For the text-containing cell, return its midpoint in [x, y] coordinate format. 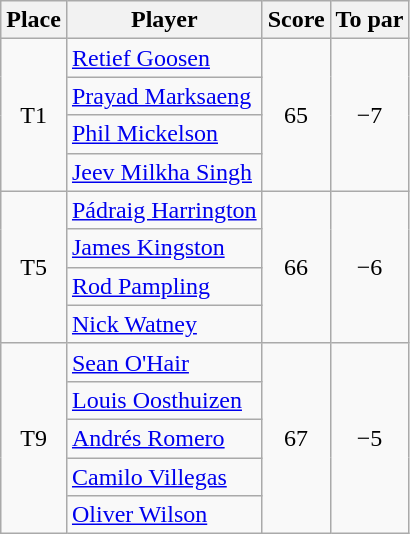
Rod Pampling [164, 286]
Andrés Romero [164, 438]
Player [164, 20]
James Kingston [164, 248]
T9 [34, 438]
67 [296, 438]
66 [296, 267]
Prayad Marksaeng [164, 96]
T1 [34, 115]
Nick Watney [164, 324]
−7 [370, 115]
Retief Goosen [164, 58]
Jeev Milkha Singh [164, 172]
To par [370, 20]
Score [296, 20]
Sean O'Hair [164, 362]
Camilo Villegas [164, 477]
Pádraig Harrington [164, 210]
65 [296, 115]
−5 [370, 438]
Place [34, 20]
−6 [370, 267]
Louis Oosthuizen [164, 400]
T5 [34, 267]
Phil Mickelson [164, 134]
Oliver Wilson [164, 515]
